Find where the given text appears and provide that cell's center as [X, Y] coordinate. 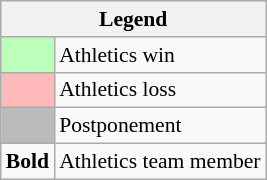
Postponement [160, 126]
Athletics win [160, 55]
Bold [28, 162]
Athletics loss [160, 90]
Legend [134, 19]
Athletics team member [160, 162]
